Scan for the cell matching the given text and deliver its [x, y] coordinate at center. 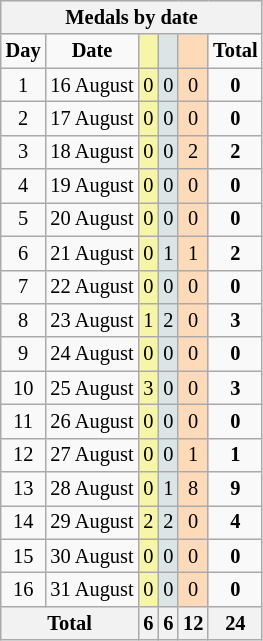
13 [24, 489]
16 [24, 589]
21 August [92, 253]
23 August [92, 320]
19 August [92, 186]
11 [24, 421]
30 August [92, 556]
5 [24, 219]
Date [92, 51]
Day [24, 51]
25 August [92, 388]
10 [24, 388]
16 August [92, 85]
28 August [92, 489]
24 [235, 623]
7 [24, 287]
18 August [92, 152]
15 [24, 556]
20 August [92, 219]
27 August [92, 455]
24 August [92, 354]
26 August [92, 421]
29 August [92, 522]
Medals by date [132, 17]
17 August [92, 118]
22 August [92, 287]
31 August [92, 589]
14 [24, 522]
